Extract the [X, Y] coordinate from the center of the cell holding the provided text.  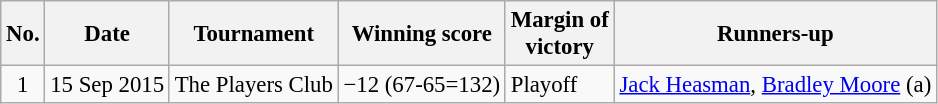
15 Sep 2015 [107, 85]
Winning score [422, 34]
1 [23, 85]
Tournament [254, 34]
The Players Club [254, 85]
No. [23, 34]
−12 (67-65=132) [422, 85]
Runners-up [775, 34]
Jack Heasman, Bradley Moore (a) [775, 85]
Date [107, 34]
Margin ofvictory [560, 34]
Playoff [560, 85]
